Detect which cell encompasses the target text, then output its [x, y] center coordinate. 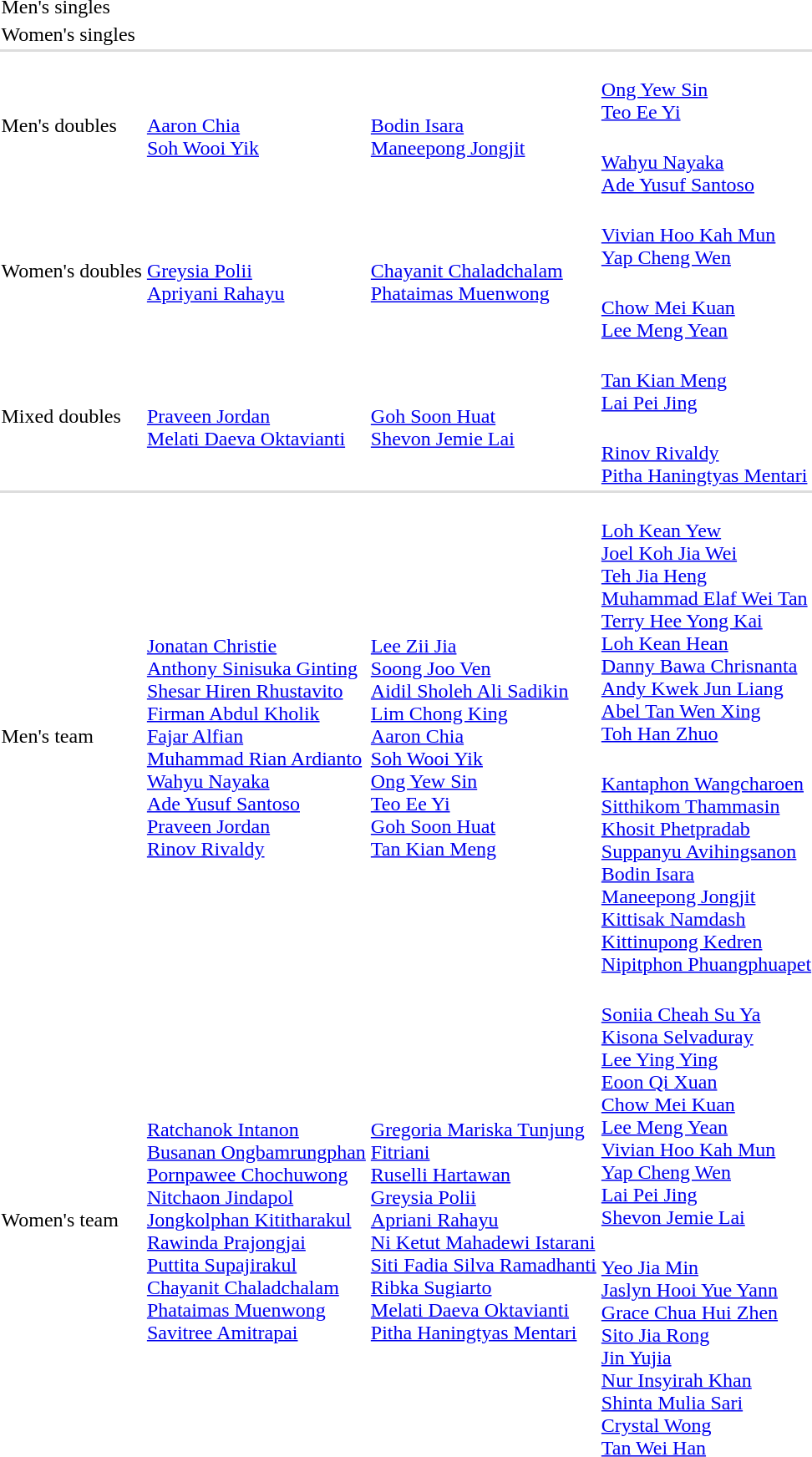
Vivian Hoo Kah MunYap Cheng Wen [706, 235]
Chayanit ChaladchalamPhataimas Muenwong [483, 271]
Men's team [72, 736]
Men's doubles [72, 125]
Aaron ChiaSoh Wooi Yik [256, 125]
Greysia PoliiApriyani Rahayu [256, 271]
Bodin IsaraManeepong Jongjit [483, 125]
Lee Zii JiaSoong Joo VenAidil Sholeh Ali SadikinLim Chong KingAaron ChiaSoh Wooi YikOng Yew SinTeo Ee YiGoh Soon HuatTan Kian Meng [483, 736]
Praveen JordanMelati Daeva Oktavianti [256, 416]
Chow Mei KuanLee Meng Yean [706, 307]
Women's singles [72, 34]
Mixed doubles [72, 416]
Ong Yew SinTeo Ee Yi [706, 89]
Tan Kian MengLai Pei Jing [706, 380]
Goh Soon HuatShevon Jemie Lai [483, 416]
Women's doubles [72, 271]
Wahyu NayakaAde Yusuf Santoso [706, 162]
Soniia Cheah Su YaKisona SelvadurayLee Ying YingEoon Qi XuanChow Mei KuanLee Meng YeanVivian Hoo Kah MunYap Cheng WenLai Pei JingShevon Jemie Lai [706, 1104]
Rinov RivaldyPitha Haningtyas Mentari [706, 453]
